Provide the [x, y] coordinate of the cell's center where the given text is located.  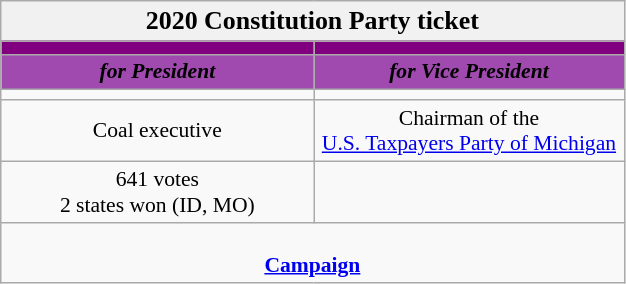
Chairman of the U.S. Taxpayers Party of Michigan [469, 130]
for Vice President [469, 72]
for President [158, 72]
Campaign [312, 252]
641 votes2 states won (ID, MO) [158, 192]
2020 Constitution Party ticket [312, 21]
Coal executive [158, 130]
